Return the [X, Y] coordinate for the center point of the cell that contains the specified text.  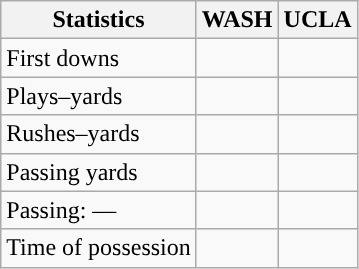
Passing: –– [99, 210]
Statistics [99, 20]
Time of possession [99, 248]
UCLA [318, 20]
Passing yards [99, 172]
Plays–yards [99, 96]
First downs [99, 58]
WASH [237, 20]
Rushes–yards [99, 134]
